Detect which cell encompasses the target text, then output its [x, y] center coordinate. 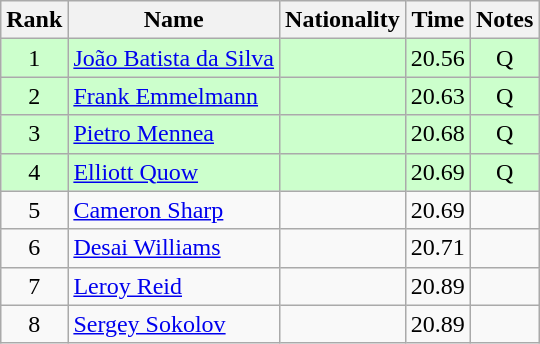
3 [34, 134]
Notes [504, 20]
Sergey Sokolov [174, 324]
Desai Williams [174, 248]
1 [34, 58]
Rank [34, 20]
João Batista da Silva [174, 58]
Pietro Mennea [174, 134]
Time [438, 20]
8 [34, 324]
4 [34, 172]
Name [174, 20]
5 [34, 210]
20.56 [438, 58]
Elliott Quow [174, 172]
Cameron Sharp [174, 210]
20.63 [438, 96]
Frank Emmelmann [174, 96]
20.68 [438, 134]
6 [34, 248]
Leroy Reid [174, 286]
Nationality [343, 20]
7 [34, 286]
20.71 [438, 248]
2 [34, 96]
